Find where the given text appears and provide that cell's center as [x, y] coordinate. 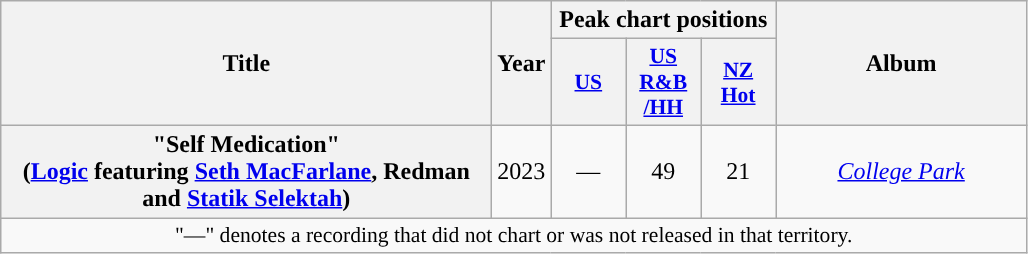
21 [738, 171]
NZHot [738, 82]
Title [246, 64]
"Self Medication"(Logic featuring Seth MacFarlane, Redman and Statik Selektah) [246, 171]
2023 [522, 171]
Album [902, 64]
— [588, 171]
College Park [902, 171]
US [588, 82]
Year [522, 64]
Peak chart positions [664, 20]
49 [664, 171]
"—" denotes a recording that did not chart or was not released in that territory. [514, 236]
USR&B/HH [664, 82]
